Pinpoint the cell where the given text exists, returning its (x, y) midpoint coordinate. 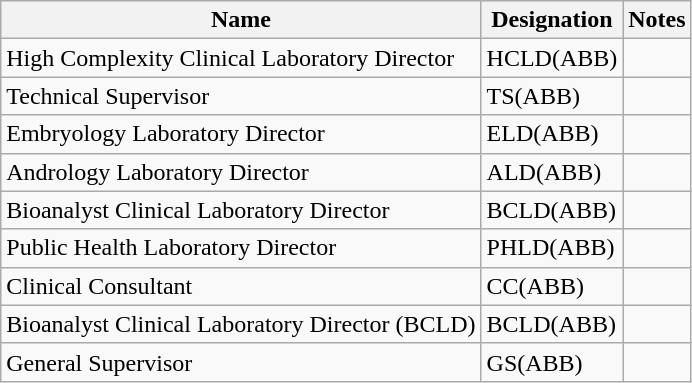
Notes (657, 20)
Technical Supervisor (241, 96)
TS(ABB) (552, 96)
Bioanalyst Clinical Laboratory Director (BCLD) (241, 324)
Designation (552, 20)
PHLD(ABB) (552, 248)
ALD(ABB) (552, 172)
HCLD(ABB) (552, 58)
Bioanalyst Clinical Laboratory Director (241, 210)
CC(ABB) (552, 286)
Andrology Laboratory Director (241, 172)
High Complexity Clinical Laboratory Director (241, 58)
Clinical Consultant (241, 286)
ELD(ABB) (552, 134)
Public Health Laboratory Director (241, 248)
Name (241, 20)
General Supervisor (241, 362)
Embryology Laboratory Director (241, 134)
GS(ABB) (552, 362)
